Locate the cell with the specified text and output its (X, Y) center coordinate. 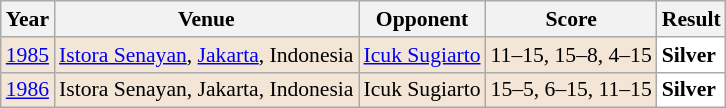
Score (572, 19)
11–15, 15–8, 4–15 (572, 55)
Venue (206, 19)
Result (692, 19)
15–5, 6–15, 11–15 (572, 90)
Opponent (422, 19)
1985 (28, 55)
1986 (28, 90)
Year (28, 19)
